Detect which cell encompasses the target text, then output its [X, Y] center coordinate. 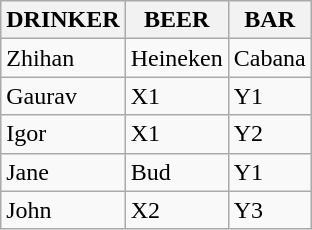
BEER [176, 20]
Cabana [270, 58]
Y3 [270, 210]
DRINKER [63, 20]
Gaurav [63, 96]
Heineken [176, 58]
Bud [176, 172]
John [63, 210]
BAR [270, 20]
Jane [63, 172]
Zhihan [63, 58]
Y2 [270, 134]
Igor [63, 134]
X2 [176, 210]
